Provide the (x, y) coordinate of the cell's center where the given text is located.  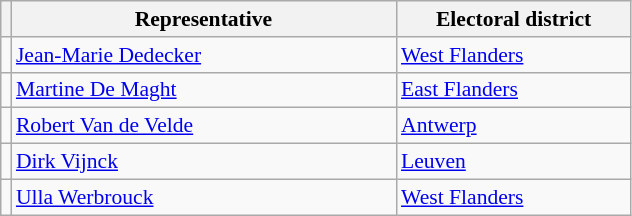
Electoral district (514, 19)
Jean-Marie Dedecker (204, 55)
East Flanders (514, 90)
Martine De Maght (204, 90)
Robert Van de Velde (204, 126)
Antwerp (514, 126)
Leuven (514, 162)
Dirk Vijnck (204, 162)
Ulla Werbrouck (204, 197)
Representative (204, 19)
